Detect which cell encompasses the target text, then output its [x, y] center coordinate. 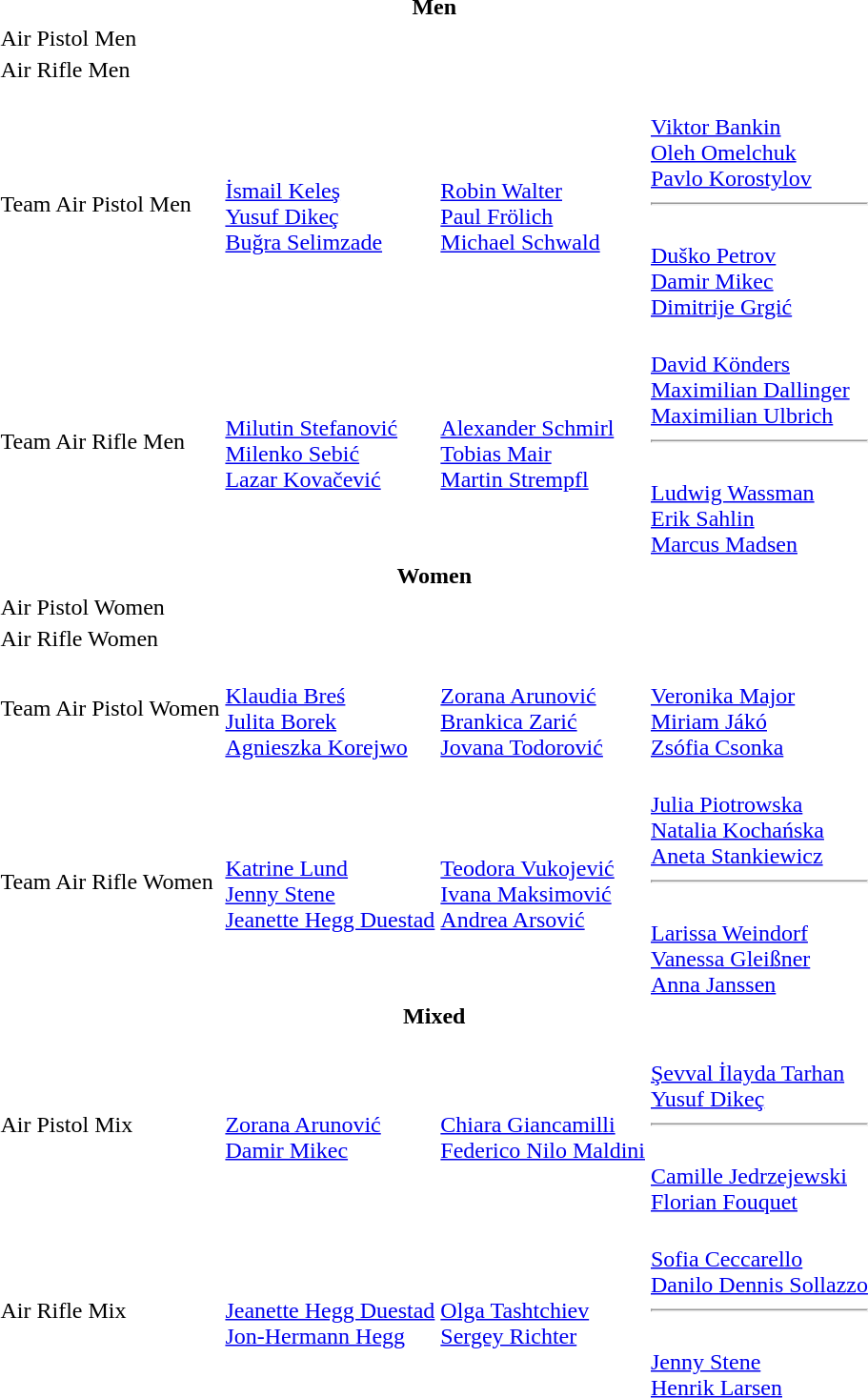
Milutin StefanovićMilenko SebićLazar Kovačević [330, 441]
Katrine LundJenny SteneJeanette Hegg Duestad [330, 881]
Alexander SchmirlTobias MairMartin Strempfl [543, 441]
Teodora VukojevićIvana MaksimovićAndrea Arsović [543, 881]
Robin WalterPaul FrölichMichael Schwald [543, 204]
Zorana ArunovićDamir Mikec [330, 1124]
Klaudia BreśJulita BorekAgnieszka Korejwo [330, 709]
Chiara GiancamilliFederico Nilo Maldini [543, 1124]
İsmail KeleşYusuf DikeçBuğra Selimzade [330, 204]
Zorana ArunovićBrankica ZarićJovana Todorović [543, 709]
